Return [x, y] of the center of cell containing provided text 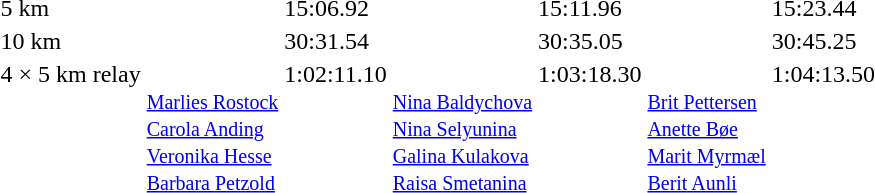
30:35.05 [590, 41]
30:31.54 [336, 41]
